Identify which cell holds the provided text, then report its (X, Y) central coordinate. 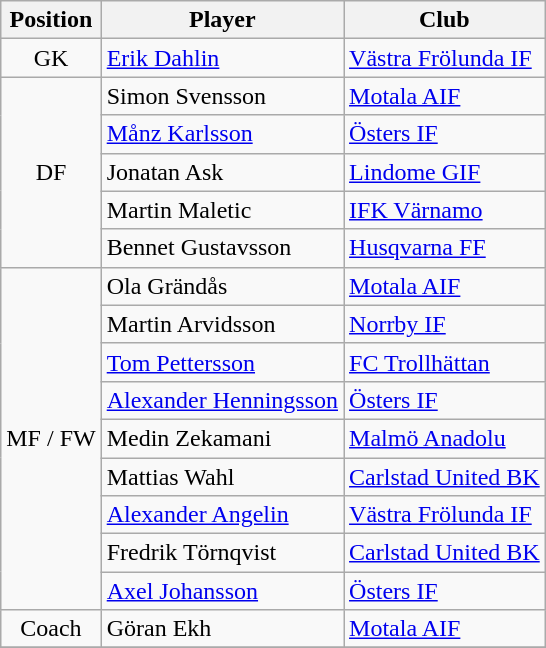
IFK Värnamo (445, 210)
Axel Johansson (222, 591)
Lindome GIF (445, 172)
FC Trollhättan (445, 362)
Husqvarna FF (445, 248)
Simon Svensson (222, 96)
DF (51, 172)
Martin Maletic (222, 210)
Club (445, 20)
Coach (51, 629)
Ola Grändås (222, 286)
MF / FW (51, 438)
Alexander Henningsson (222, 400)
Position (51, 20)
Bennet Gustavsson (222, 248)
Alexander Angelin (222, 515)
Månz Karlsson (222, 134)
Jonatan Ask (222, 172)
Tom Pettersson (222, 362)
Medin Zekamani (222, 438)
Mattias Wahl (222, 477)
Fredrik Törnqvist (222, 553)
Erik Dahlin (222, 58)
Göran Ekh (222, 629)
GK (51, 58)
Norrby IF (445, 324)
Player (222, 20)
Martin Arvidsson (222, 324)
Malmö Anadolu (445, 438)
